For the text-containing cell, return its midpoint in [x, y] coordinate format. 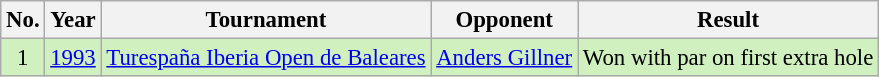
No. [23, 20]
1 [23, 58]
Anders Gillner [504, 58]
Turespaña Iberia Open de Baleares [266, 58]
Result [728, 20]
Opponent [504, 20]
Won with par on first extra hole [728, 58]
Year [73, 20]
Tournament [266, 20]
1993 [73, 58]
